Scan for the cell matching the given text and deliver its (x, y) coordinate at center. 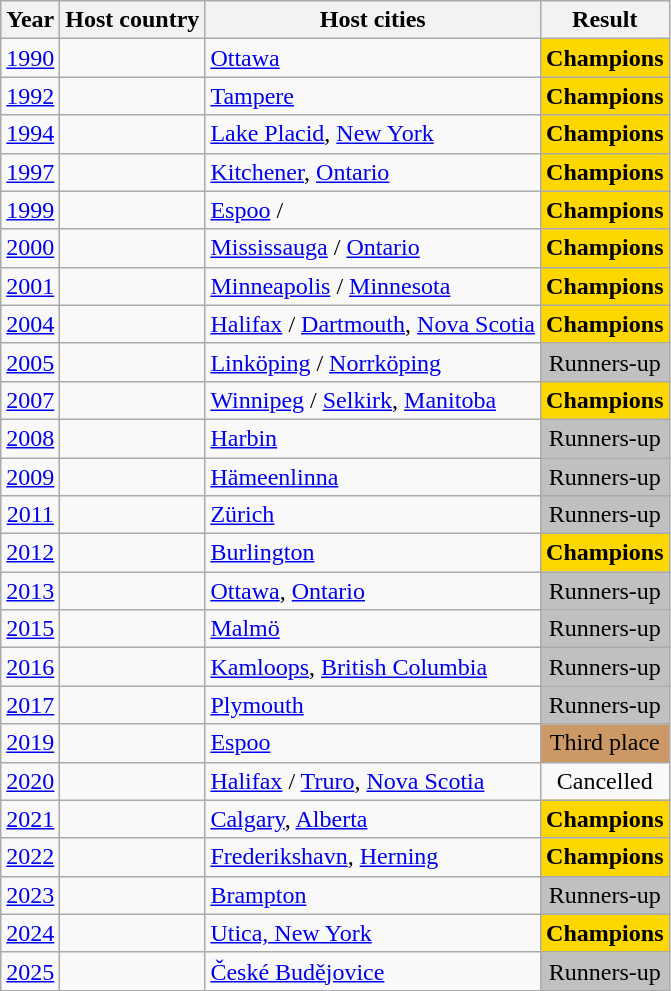
Frederikshavn, Herning (373, 857)
Winnipeg / Selkirk, Manitoba (373, 400)
2015 (30, 629)
2000 (30, 248)
Utica, New York (373, 933)
2009 (30, 477)
Ottawa, Ontario (373, 591)
1992 (30, 96)
2022 (30, 857)
2004 (30, 324)
Tampere (373, 96)
Espoo (373, 743)
Kitchener, Ontario (373, 172)
Year (30, 20)
2012 (30, 553)
Mississauga / Ontario (373, 248)
Host cities (373, 20)
Lake Placid, New York (373, 134)
1990 (30, 58)
1994 (30, 134)
2001 (30, 286)
2025 (30, 971)
Kamloops, British Columbia (373, 667)
Burlington (373, 553)
Host country (132, 20)
Third place (605, 743)
Plymouth (373, 705)
2023 (30, 895)
České Budějovice (373, 971)
2013 (30, 591)
1999 (30, 210)
2005 (30, 362)
Halifax / Truro, Nova Scotia (373, 781)
Hämeenlinna (373, 477)
Cancelled (605, 781)
Linköping / Norrköping (373, 362)
2019 (30, 743)
2016 (30, 667)
Calgary, Alberta (373, 819)
Brampton (373, 895)
2007 (30, 400)
2008 (30, 438)
Zürich (373, 515)
2011 (30, 515)
1997 (30, 172)
2021 (30, 819)
Result (605, 20)
2024 (30, 933)
Espoo / (373, 210)
Harbin (373, 438)
Ottawa (373, 58)
Minneapolis / Minnesota (373, 286)
Halifax / Dartmouth, Nova Scotia (373, 324)
2020 (30, 781)
Malmö (373, 629)
2017 (30, 705)
